Return (X, Y) of the center of cell containing provided text 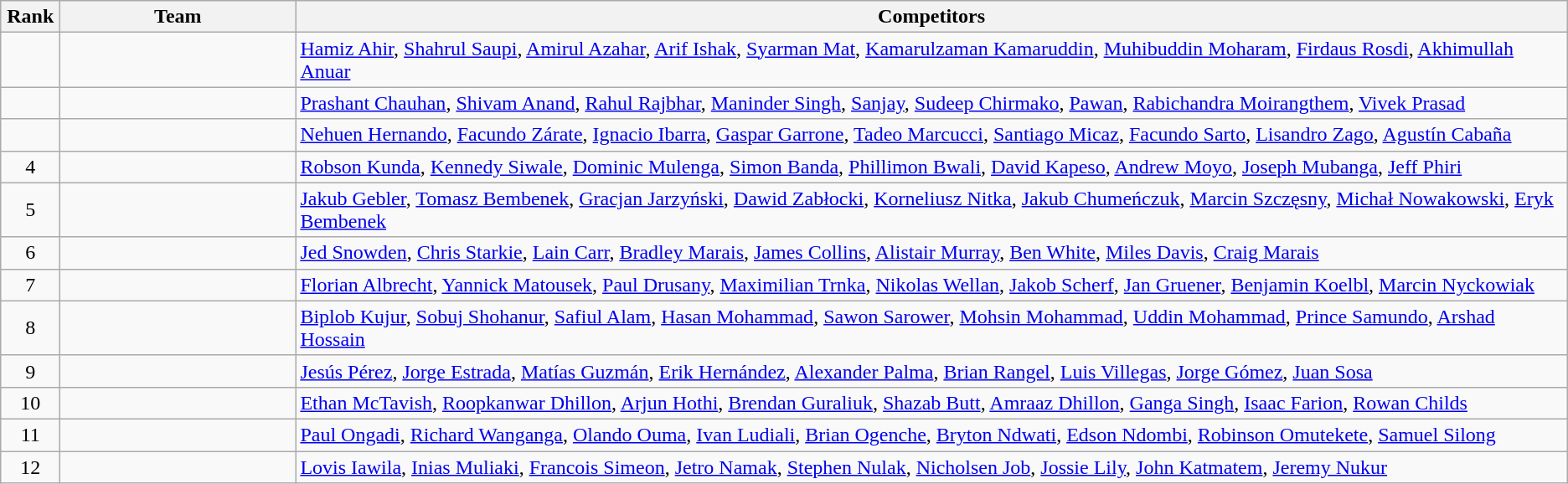
Biplob Kujur, Sobuj Shohanur, Safiul Alam, Hasan Mohammad, Sawon Sarower, Mohsin Mohammad, Uddin Mohammad, Prince Samundo, Arshad Hossain (931, 328)
Paul Ongadi, Richard Wanganga, Olando Ouma, Ivan Ludiali, Brian Ogenche, Bryton Ndwati, Edson Ndombi, Robinson Omutekete, Samuel Silong (931, 435)
Jesús Pérez, Jorge Estrada, Matías Guzmán, Erik Hernández, Alexander Palma, Brian Rangel, Luis Villegas, Jorge Gómez, Juan Sosa (931, 371)
Florian Albrecht, Yannick Matousek, Paul Drusany, Maximilian Trnka, Nikolas Wellan, Jakob Scherf, Jan Gruener, Benjamin Koelbl, Marcin Nyckowiak (931, 285)
Lovis Iawila, Inias Muliaki, Francois Simeon, Jetro Namak, Stephen Nulak, Nicholsen Job, Jossie Lily, John Katmatem, Jeremy Nukur (931, 466)
10 (30, 403)
Nehuen Hernando, Facundo Zárate, Ignacio Ibarra, Gaspar Garrone, Tadeo Marcucci, Santiago Micaz, Facundo Sarto, Lisandro Zago, Agustín Cabaña (931, 135)
8 (30, 328)
Hamiz Ahir, Shahrul Saupi, Amirul Azahar, Arif Ishak, Syarman Mat, Kamarulzaman Kamaruddin, Muhibuddin Moharam, Firdaus Rosdi, Akhimullah Anuar (931, 60)
Robson Kunda, Kennedy Siwale, Dominic Mulenga, Simon Banda, Phillimon Bwali, David Kapeso, Andrew Moyo, Joseph Mubanga, Jeff Phiri (931, 167)
6 (30, 253)
Prashant Chauhan, Shivam Anand, Rahul Rajbhar, Maninder Singh, Sanjay, Sudeep Chirmako, Pawan, Rabichandra Moirangthem, Vivek Prasad (931, 103)
5 (30, 209)
Team (178, 17)
Rank (30, 17)
Ethan McTavish, Roopkanwar Dhillon, Arjun Hothi, Brendan Guraliuk, Shazab Butt, Amraaz Dhillon, Ganga Singh, Isaac Farion, Rowan Childs (931, 403)
7 (30, 285)
12 (30, 466)
Jed Snowden, Chris Starkie, Lain Carr, Bradley Marais, James Collins, Alistair Murray, Ben White, Miles Davis, Craig Marais (931, 253)
11 (30, 435)
4 (30, 167)
9 (30, 371)
Competitors (931, 17)
